Return the [X, Y] coordinate for the center point of the cell that contains the specified text.  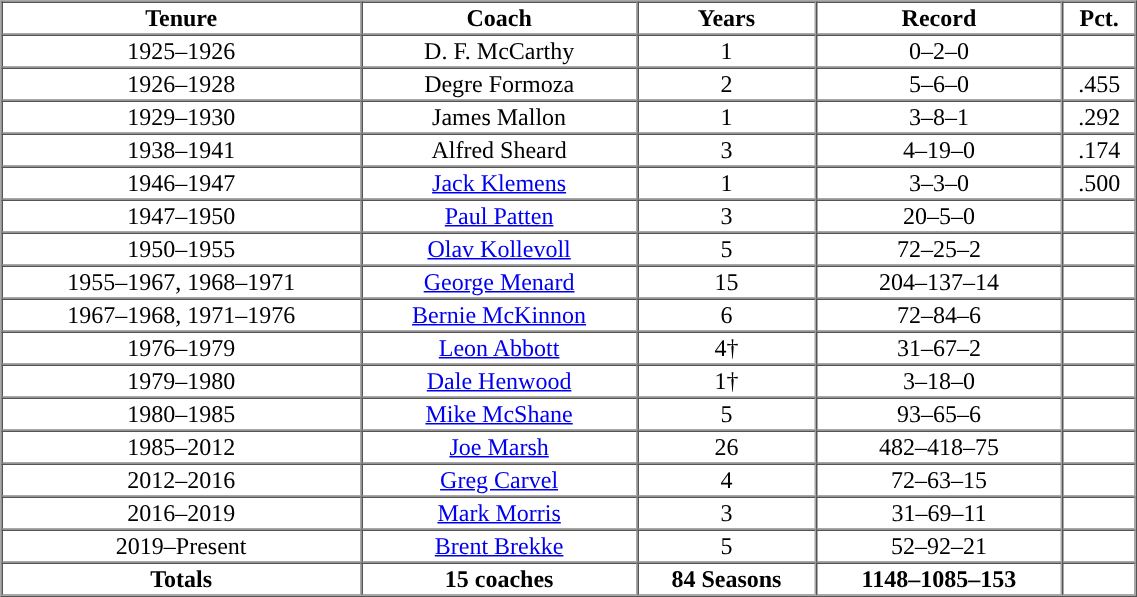
Jack Klemens [499, 182]
6 [726, 314]
1979–1980 [182, 380]
3–18–0 [940, 380]
Olav Kollevoll [499, 248]
1946–1947 [182, 182]
1950–1955 [182, 248]
20–5–0 [940, 216]
4† [726, 348]
5–6–0 [940, 84]
93–65–6 [940, 414]
15 coaches [499, 578]
3–3–0 [940, 182]
72–25–2 [940, 248]
204–137–14 [940, 282]
Bernie McKinnon [499, 314]
1926–1928 [182, 84]
Greg Carvel [499, 480]
Pct. [1099, 18]
1925–1926 [182, 50]
2016–2019 [182, 512]
15 [726, 282]
1985–2012 [182, 446]
31–69–11 [940, 512]
.174 [1099, 150]
Record [940, 18]
1976–1979 [182, 348]
.500 [1099, 182]
52–92–21 [940, 546]
Tenure [182, 18]
Paul Patten [499, 216]
72–84–6 [940, 314]
Alfred Sheard [499, 150]
D. F. McCarthy [499, 50]
James Mallon [499, 116]
.455 [1099, 84]
1929–1930 [182, 116]
3–8–1 [940, 116]
.292 [1099, 116]
4 [726, 480]
2 [726, 84]
1947–1950 [182, 216]
1955–1967, 1968–1971 [182, 282]
Leon Abbott [499, 348]
31–67–2 [940, 348]
Mike McShane [499, 414]
482–418–75 [940, 446]
Degre Formoza [499, 84]
2019–Present [182, 546]
1938–1941 [182, 150]
1148–1085–153 [940, 578]
1980–1985 [182, 414]
Brent Brekke [499, 546]
Years [726, 18]
Joe Marsh [499, 446]
2012–2016 [182, 480]
Coach [499, 18]
1† [726, 380]
26 [726, 446]
Dale Henwood [499, 380]
1967–1968, 1971–1976 [182, 314]
Totals [182, 578]
72–63–15 [940, 480]
84 Seasons [726, 578]
Mark Morris [499, 512]
4–19–0 [940, 150]
George Menard [499, 282]
0–2–0 [940, 50]
